Locate the cell with the specified text and output its [x, y] center coordinate. 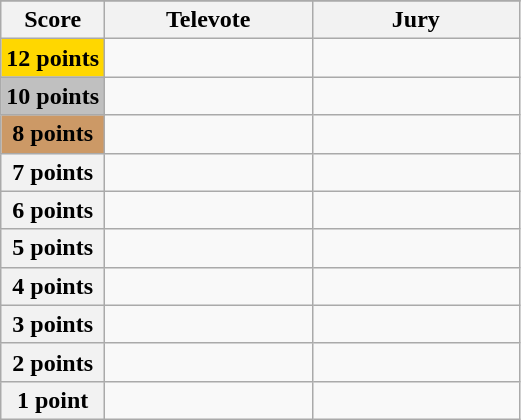
Televote [209, 20]
7 points [53, 172]
10 points [53, 96]
4 points [53, 286]
Jury [416, 20]
5 points [53, 248]
2 points [53, 362]
12 points [53, 58]
3 points [53, 324]
Score [53, 20]
1 point [53, 400]
6 points [53, 210]
8 points [53, 134]
